For the text-containing cell, return its midpoint in (X, Y) coordinate format. 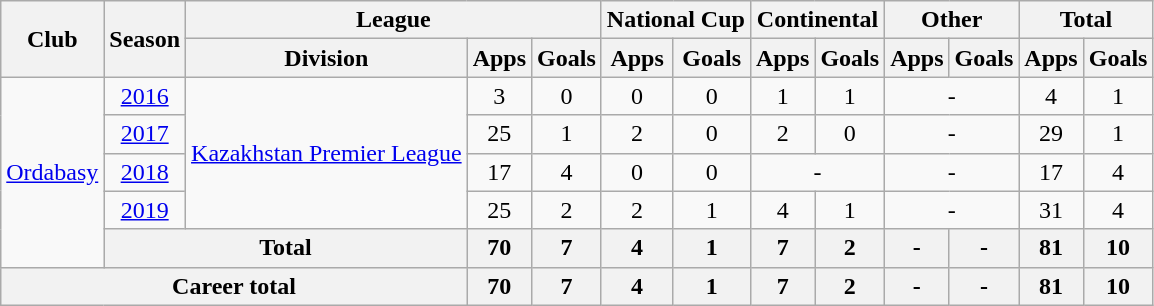
31 (1051, 210)
Club (52, 39)
National Cup (676, 20)
Season (145, 39)
29 (1051, 134)
Other (952, 20)
3 (499, 96)
2018 (145, 172)
Kazakhstan Premier League (327, 153)
Continental (817, 20)
2017 (145, 134)
League (394, 20)
Career total (234, 286)
Ordabasy (52, 172)
Division (327, 58)
2016 (145, 96)
2019 (145, 210)
